From the cell containing the given text, extract its center point as [x, y] coordinate. 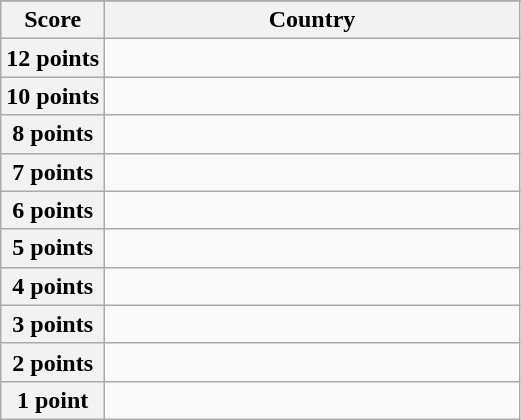
6 points [53, 210]
10 points [53, 96]
4 points [53, 286]
Country [312, 20]
Score [53, 20]
8 points [53, 134]
3 points [53, 324]
1 point [53, 400]
12 points [53, 58]
5 points [53, 248]
7 points [53, 172]
2 points [53, 362]
